Identify which cell holds the provided text, then report its (X, Y) central coordinate. 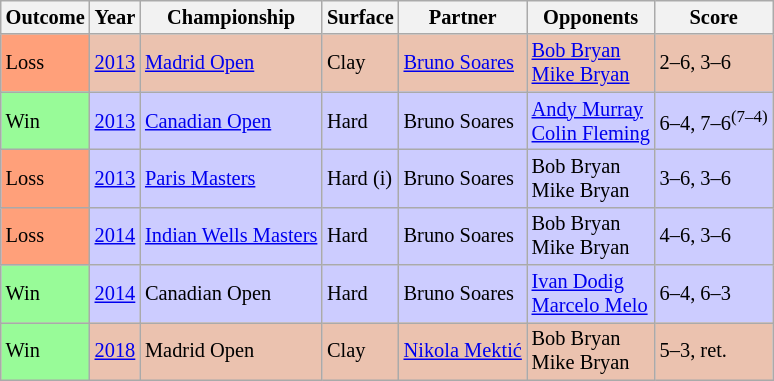
2018 (115, 351)
Hard (i) (360, 178)
Year (115, 17)
Championship (231, 17)
Score (714, 17)
Indian Wells Masters (231, 236)
Partner (463, 17)
Ivan Dodig Marcelo Melo (591, 294)
Nikola Mektić (463, 351)
2–6, 3–6 (714, 63)
Andy Murray Colin Fleming (591, 121)
Outcome (46, 17)
3–6, 3–6 (714, 178)
Opponents (591, 17)
4–6, 3–6 (714, 236)
5–3, ret. (714, 351)
Surface (360, 17)
6–4, 6–3 (714, 294)
6–4, 7–6(7–4) (714, 121)
Paris Masters (231, 178)
